Output the (X, Y) coordinate of the center of the cell containing the given text.  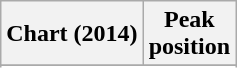
Peakposition (189, 34)
Chart (2014) (72, 34)
